Detect which cell encompasses the target text, then output its [X, Y] center coordinate. 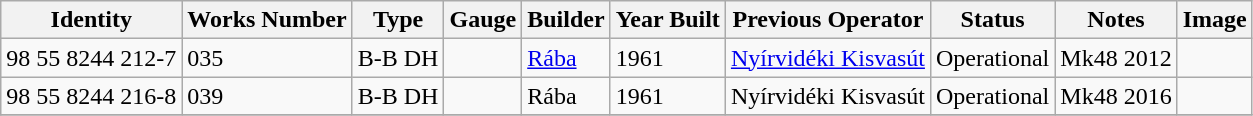
Gauge [483, 20]
Mk48 2016 [1116, 96]
Builder [566, 20]
98 55 8244 216-8 [92, 96]
039 [267, 96]
035 [267, 58]
Year Built [668, 20]
Previous Operator [828, 20]
98 55 8244 212-7 [92, 58]
Image [1214, 20]
Identity [92, 20]
Type [398, 20]
Works Number [267, 20]
Notes [1116, 20]
Status [992, 20]
Mk48 2012 [1116, 58]
